Return the [X, Y] coordinate for the center point of the cell that contains the specified text.  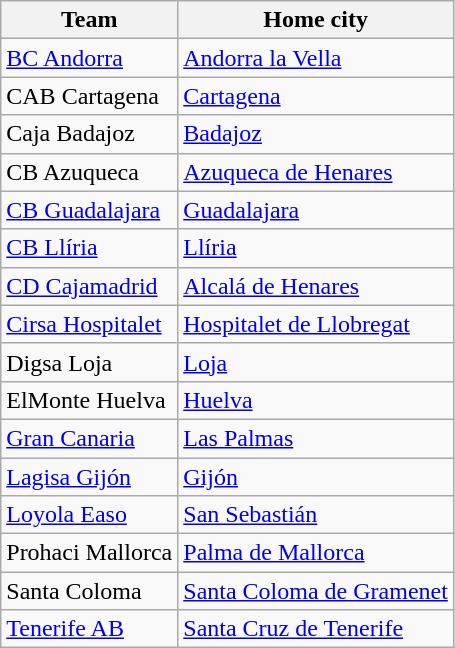
Prohaci Mallorca [90, 553]
Palma de Mallorca [316, 553]
ElMonte Huelva [90, 400]
Gijón [316, 477]
CAB Cartagena [90, 96]
Alcalá de Henares [316, 286]
CB Azuqueca [90, 172]
Las Palmas [316, 438]
Huelva [316, 400]
Gran Canaria [90, 438]
Santa Coloma de Gramenet [316, 591]
Home city [316, 20]
Santa Coloma [90, 591]
Loja [316, 362]
Andorra la Vella [316, 58]
Digsa Loja [90, 362]
Tenerife AB [90, 629]
Team [90, 20]
CB Llíria [90, 248]
Llíria [316, 248]
San Sebastián [316, 515]
Azuqueca de Henares [316, 172]
Caja Badajoz [90, 134]
Lagisa Gijón [90, 477]
BC Andorra [90, 58]
Santa Cruz de Tenerife [316, 629]
Guadalajara [316, 210]
Loyola Easo [90, 515]
CD Cajamadrid [90, 286]
CB Guadalajara [90, 210]
Hospitalet de Llobregat [316, 324]
Cirsa Hospitalet [90, 324]
Cartagena [316, 96]
Badajoz [316, 134]
